Scan for the cell matching the given text and deliver its [X, Y] coordinate at center. 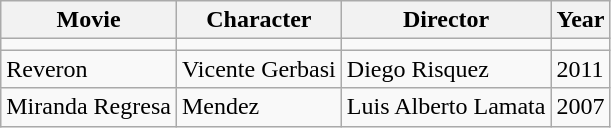
Diego Risquez [446, 69]
Mendez [258, 107]
Director [446, 20]
Vicente Gerbasi [258, 69]
2007 [580, 107]
Miranda Regresa [89, 107]
Character [258, 20]
Luis Alberto Lamata [446, 107]
2011 [580, 69]
Reveron [89, 69]
Movie [89, 20]
Year [580, 20]
